Determine the [X, Y] coordinate at the center of the cell enclosing the given text.  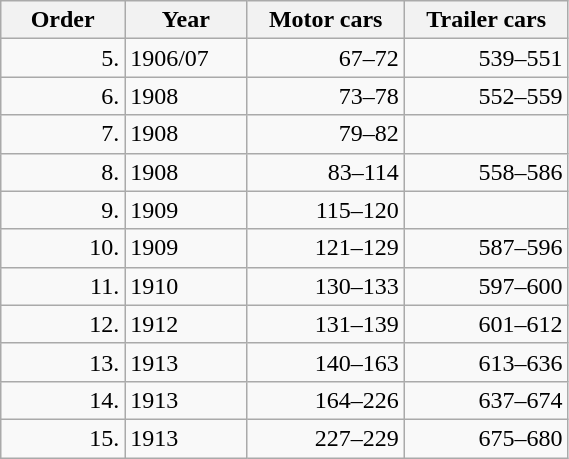
164–226 [326, 400]
1906/07 [186, 58]
1910 [186, 286]
601–612 [486, 324]
13. [63, 362]
Motor cars [326, 20]
79–82 [326, 134]
10. [63, 248]
Order [63, 20]
5. [63, 58]
115–120 [326, 210]
130–133 [326, 286]
121–129 [326, 248]
83–114 [326, 172]
131–139 [326, 324]
Year [186, 20]
675–680 [486, 438]
14. [63, 400]
11. [63, 286]
12. [63, 324]
227–229 [326, 438]
1912 [186, 324]
552–559 [486, 96]
597–600 [486, 286]
15. [63, 438]
67–72 [326, 58]
637–674 [486, 400]
Trailer cars [486, 20]
558–586 [486, 172]
8. [63, 172]
6. [63, 96]
7. [63, 134]
9. [63, 210]
140–163 [326, 362]
73–78 [326, 96]
587–596 [486, 248]
539–551 [486, 58]
613–636 [486, 362]
